Output the [x, y] coordinate of the center of the cell containing the given text.  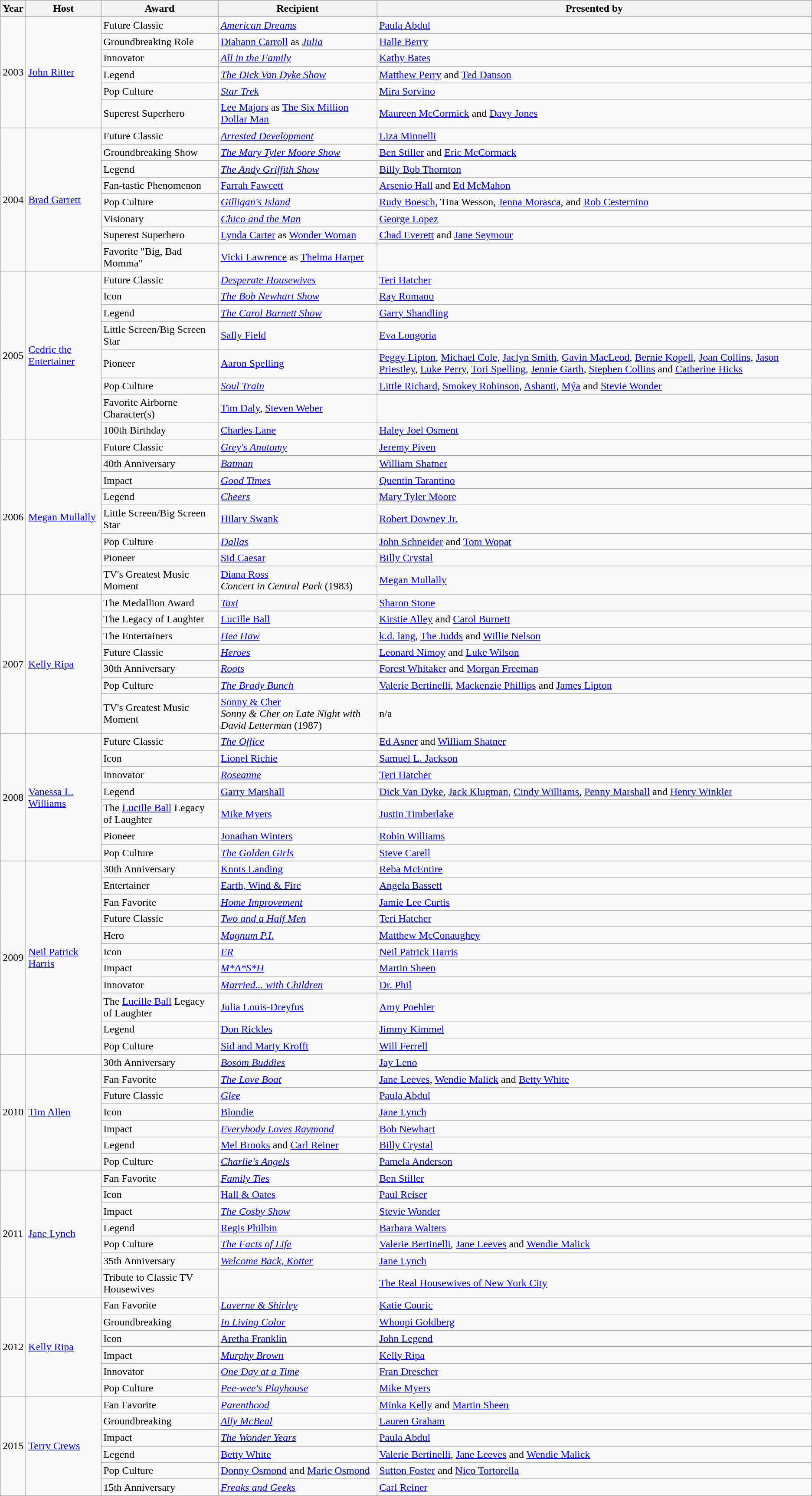
Whoopi Goldberg [594, 1322]
Barbara Walters [594, 1228]
Paul Reiser [594, 1195]
Jane Leeves, Wendie Malick and Betty White [594, 1079]
The Entertainers [160, 636]
Chico and the Man [298, 218]
Batman [298, 464]
Sally Field [298, 335]
Maureen McCormick and Davy Jones [594, 114]
Brad Garrett [63, 200]
Hall & Oates [298, 1195]
Year [13, 9]
Favorite Airborne Character(s) [160, 408]
Julia Louis-Dreyfus [298, 1007]
Jamie Lee Curtis [594, 902]
Martin Sheen [594, 968]
Arrested Development [298, 136]
2011 [13, 1233]
Pee-wee's Playhouse [298, 1388]
2003 [13, 72]
The Carol Burnett Show [298, 313]
Carl Reiner [594, 1487]
n/a [594, 713]
Murphy Brown [298, 1355]
Welcome Back, Kotter [298, 1261]
35th Anniversary [160, 1261]
Vanessa L. Williams [63, 797]
Steve Carell [594, 853]
Ed Asner and William Shatner [594, 742]
Tribute to Classic TV Housewives [160, 1283]
Garry Shandling [594, 313]
Bob Newhart [594, 1129]
John Legend [594, 1338]
Aaron Spelling [298, 364]
The Office [298, 742]
Haley Joel Osment [594, 431]
Good Times [298, 480]
Leonard Nimoy and Luke Wilson [594, 652]
Jimmy Kimmel [594, 1029]
Heroes [298, 652]
Host [63, 9]
Terry Crews [63, 1446]
Hero [160, 935]
The Golden Girls [298, 853]
Mira Sorvino [594, 91]
2004 [13, 200]
Vicki Lawrence as Thelma Harper [298, 258]
Presented by [594, 9]
Favorite "Big, Bad Momma" [160, 258]
2005 [13, 355]
Billy Bob Thornton [594, 169]
The Dick Van Dyke Show [298, 75]
Lynda Carter as Wonder Woman [298, 235]
Magnum P.I. [298, 935]
All in the Family [298, 58]
Kirstie Alley and Carol Burnett [594, 619]
2008 [13, 797]
Charles Lane [298, 431]
Cedric the Entertainer [63, 355]
Tim Daly, Steven Weber [298, 408]
Kathy Bates [594, 58]
Lucille Ball [298, 619]
William Shatner [594, 464]
American Dreams [298, 25]
In Living Color [298, 1322]
The Real Housewives of New York City [594, 1283]
Soul Train [298, 386]
Knots Landing [298, 869]
100th Birthday [160, 431]
Garry Marshall [298, 791]
Family Ties [298, 1178]
Reba McEntire [594, 869]
Desperate Housewives [298, 280]
Ben Stiller [594, 1178]
Sutton Foster and Nico Tortorella [594, 1471]
Sid Caesar [298, 558]
Forest Whitaker and Morgan Freeman [594, 669]
Roots [298, 669]
Diana RossConcert in Central Park (1983) [298, 581]
Two and a Half Men [298, 919]
Married... with Children [298, 985]
M*A*S*H [298, 968]
Home Improvement [298, 902]
Parenthood [298, 1405]
The Cosby Show [298, 1211]
Everybody Loves Raymond [298, 1129]
Samuel L. Jackson [594, 758]
Earth, Wind & Fire [298, 886]
Ben Stiller and Eric McCormack [594, 152]
The Facts of Life [298, 1244]
Dallas [298, 541]
ER [298, 952]
Charlie's Angels [298, 1162]
Jonathan Winters [298, 836]
Lauren Graham [594, 1421]
Sharon Stone [594, 603]
Gilligan's Island [298, 202]
Stevie Wonder [594, 1211]
John Schneider and Tom Wopat [594, 541]
Hee Haw [298, 636]
15th Anniversary [160, 1487]
Will Ferrell [594, 1046]
Glee [298, 1095]
The Love Boat [298, 1079]
Visionary [160, 218]
Fran Drescher [594, 1371]
2007 [13, 664]
Arsenio Hall and Ed McMahon [594, 185]
Jay Leno [594, 1062]
Roseanne [298, 775]
The Wonder Years [298, 1438]
Award [160, 9]
George Lopez [594, 218]
Farrah Fawcett [298, 185]
Lee Majors as The Six Million Dollar Man [298, 114]
Matthew McConaughey [594, 935]
Chad Everett and Jane Seymour [594, 235]
Ally McBeal [298, 1421]
Star Trek [298, 91]
Recipient [298, 9]
Ray Romano [594, 296]
Lionel Richie [298, 758]
Justin Timberlake [594, 813]
2009 [13, 958]
Bosom Buddies [298, 1062]
Robert Downey Jr. [594, 519]
The Legacy of Laughter [160, 619]
Little Richard, Smokey Robinson, Ashanti, Mýa and Stevie Wonder [594, 386]
Betty White [298, 1454]
Sonny & CherSonny & Cher on Late Night with David Letterman (1987) [298, 713]
Tim Allen [63, 1112]
The Bob Newhart Show [298, 296]
Halle Berry [594, 42]
The Andy Griffith Show [298, 169]
Amy Poehler [594, 1007]
Grey's Anatomy [298, 447]
The Mary Tyler Moore Show [298, 152]
Pamela Anderson [594, 1162]
Aretha Franklin [298, 1338]
Dr. Phil [594, 985]
Regis Philbin [298, 1228]
Minka Kelly and Martin Sheen [594, 1405]
40th Anniversary [160, 464]
Blondie [298, 1112]
Hilary Swank [298, 519]
Taxi [298, 603]
Laverne & Shirley [298, 1305]
Dick Van Dyke, Jack Klugman, Cindy Williams, Penny Marshall and Henry Winkler [594, 791]
k.d. lang, The Judds and Willie Nelson [594, 636]
Valerie Bertinelli, Mackenzie Phillips and James Lipton [594, 685]
Rudy Boesch, Tina Wesson, Jenna Morasca, and Rob Cesternino [594, 202]
Sid and Marty Krofft [298, 1046]
Liza Minnelli [594, 136]
Robin Williams [594, 836]
2015 [13, 1446]
John Ritter [63, 72]
Donny Osmond and Marie Osmond [298, 1471]
Diahann Carroll as Julia [298, 42]
2006 [13, 516]
2012 [13, 1347]
Matthew Perry and Ted Danson [594, 75]
Jeremy Piven [594, 447]
Freaks and Geeks [298, 1487]
Katie Couric [594, 1305]
The Brady Bunch [298, 685]
Don Rickles [298, 1029]
Angela Bassett [594, 886]
Mel Brooks and Carl Reiner [298, 1145]
Entertainer [160, 886]
2010 [13, 1112]
Eva Longoria [594, 335]
Groundbreaking Role [160, 42]
Groundbreaking Show [160, 152]
The Medallion Award [160, 603]
One Day at a Time [298, 1371]
Cheers [298, 496]
Fan-tastic Phenomenon [160, 185]
Quentin Tarantino [594, 480]
Mary Tyler Moore [594, 496]
